Pinpoint the cell where the given text exists, returning its (X, Y) midpoint coordinate. 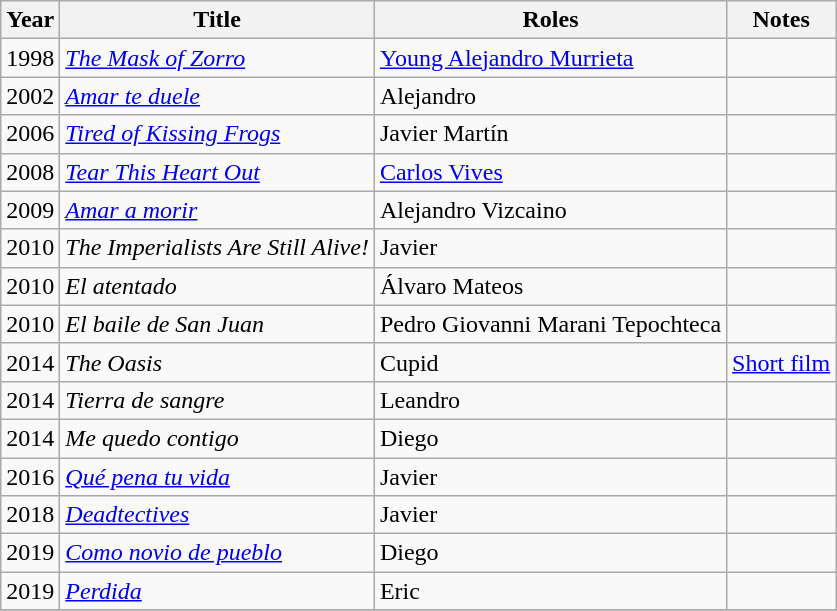
Year (30, 20)
2018 (30, 515)
The Imperialists Are Still Alive! (218, 248)
Tierra de sangre (218, 400)
Young Alejandro Murrieta (550, 58)
Deadtectives (218, 515)
2016 (30, 477)
Me quedo contigo (218, 438)
Pedro Giovanni Marani Tepochteca (550, 324)
Leandro (550, 400)
Title (218, 20)
Amar te duele (218, 96)
Alejandro (550, 96)
2008 (30, 172)
2009 (30, 210)
Álvaro Mateos (550, 286)
El baile de San Juan (218, 324)
Tired of Kissing Frogs (218, 134)
2002 (30, 96)
The Mask of Zorro (218, 58)
Javier Martín (550, 134)
Qué pena tu vida (218, 477)
Cupid (550, 362)
Notes (782, 20)
Perdida (218, 591)
Roles (550, 20)
1998 (30, 58)
Tear This Heart Out (218, 172)
Alejandro Vizcaino (550, 210)
Short film (782, 362)
Como novio de pueblo (218, 553)
El atentado (218, 286)
2006 (30, 134)
The Oasis (218, 362)
Amar a morir (218, 210)
Eric (550, 591)
Carlos Vives (550, 172)
